Find where the given text appears and provide that cell's center as [X, Y] coordinate. 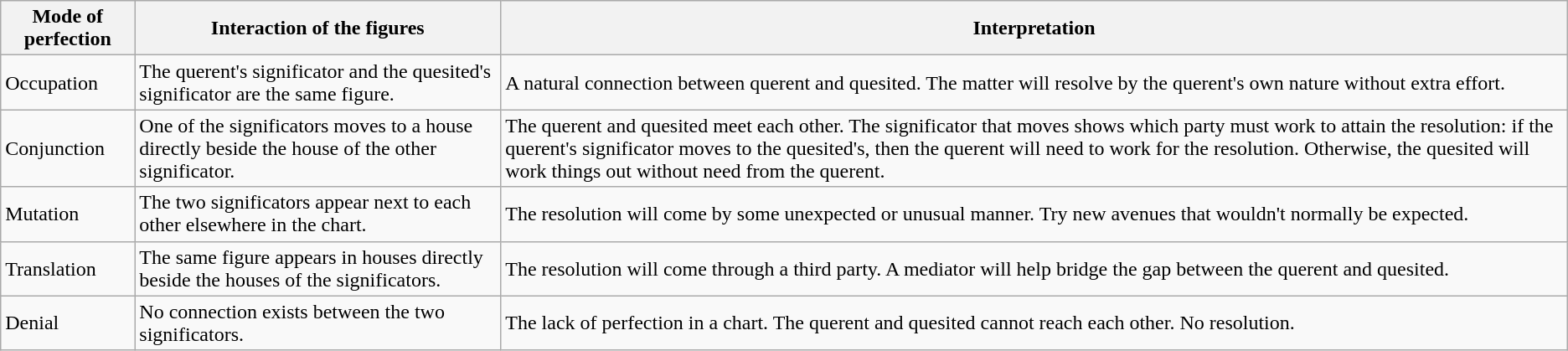
The two significators appear next to each other elsewhere in the chart. [318, 214]
The resolution will come through a third party. A mediator will help bridge the gap between the querent and quesited. [1034, 268]
Interaction of the figures [318, 28]
Denial [68, 323]
One of the significators moves to a house directly beside the house of the other significator. [318, 148]
The resolution will come by some unexpected or unusual manner. Try new avenues that wouldn't normally be expected. [1034, 214]
No connection exists between the two significators. [318, 323]
Translation [68, 268]
Occupation [68, 82]
The same figure appears in houses directly beside the houses of the significators. [318, 268]
Mutation [68, 214]
Mode of perfection [68, 28]
The lack of perfection in a chart. The querent and quesited cannot reach each other. No resolution. [1034, 323]
The querent's significator and the quesited's significator are the same figure. [318, 82]
Conjunction [68, 148]
Interpretation [1034, 28]
A natural connection between querent and quesited. The matter will resolve by the querent's own nature without extra effort. [1034, 82]
